Pinpoint the cell where the given text exists, returning its (x, y) midpoint coordinate. 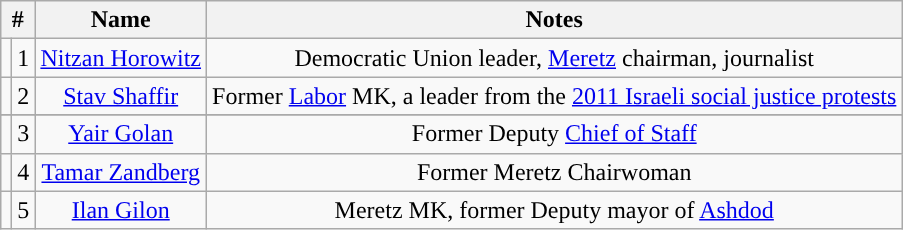
Former Deputy Chief of Staff (554, 134)
3 (24, 134)
Former Meretz Chairwoman (554, 172)
# (18, 20)
5 (24, 210)
Name (121, 20)
Ilan Gilon (121, 210)
Former Labor MK, a leader from the 2011 Israeli social justice protests (554, 96)
Tamar Zandberg (121, 172)
1 (24, 58)
Yair Golan (121, 134)
Stav Shaffir (121, 96)
4 (24, 172)
2 (24, 96)
Democratic Union leader, Meretz chairman, journalist (554, 58)
Notes (554, 20)
Nitzan Horowitz (121, 58)
Meretz MK, former Deputy mayor of Ashdod (554, 210)
